Scan for the cell matching the given text and deliver its [x, y] coordinate at center. 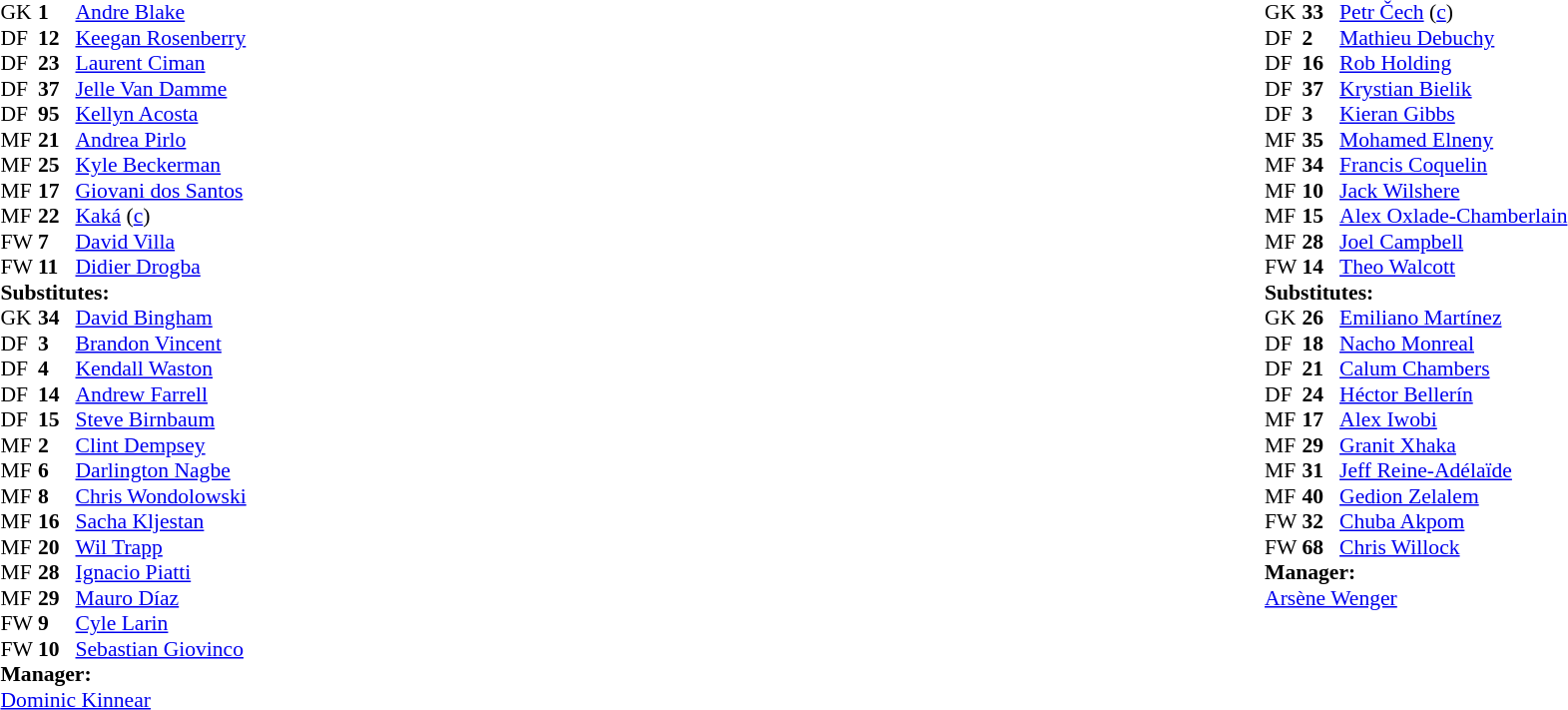
26 [1321, 319]
Jeff Reine-Adélaïde [1453, 470]
Héctor Bellerín [1453, 394]
Gedion Zelalem [1453, 496]
Alex Oxlade-Chamberlain [1453, 217]
Nacho Monreal [1453, 344]
Petr Čech (c) [1453, 13]
20 [57, 547]
95 [57, 115]
Sacha Kljestan [162, 522]
Jelle Van Damme [162, 89]
68 [1321, 547]
24 [1321, 394]
12 [57, 38]
Kellyn Acosta [162, 115]
Theo Walcott [1453, 267]
Clint Dempsey [162, 445]
Mathieu Debuchy [1453, 38]
Chuba Akpom [1453, 522]
Mauro Díaz [162, 598]
Steve Birnbaum [162, 420]
18 [1321, 344]
9 [57, 624]
Krystian Bielik [1453, 89]
Brandon Vincent [162, 344]
32 [1321, 522]
Joel Campbell [1453, 242]
Arsène Wenger [1415, 598]
Granit Xhaka [1453, 445]
23 [57, 63]
Kendall Waston [162, 368]
Alex Iwobi [1453, 420]
Andrew Farrell [162, 394]
Calum Chambers [1453, 368]
Giovani dos Santos [162, 191]
40 [1321, 496]
Chris Wondolowski [162, 496]
Cyle Larin [162, 624]
25 [57, 165]
Kyle Beckerman [162, 165]
Keegan Rosenberry [162, 38]
Kaká (c) [162, 217]
6 [57, 470]
1 [57, 13]
22 [57, 217]
35 [1321, 140]
33 [1321, 13]
Ignacio Piatti [162, 572]
Mohamed Elneny [1453, 140]
31 [1321, 470]
4 [57, 368]
Rob Holding [1453, 63]
11 [57, 267]
7 [57, 242]
Wil Trapp [162, 547]
8 [57, 496]
Jack Wilshere [1453, 191]
Laurent Ciman [162, 63]
David Villa [162, 242]
Darlington Nagbe [162, 470]
Chris Willock [1453, 547]
Emiliano Martínez [1453, 319]
Kieran Gibbs [1453, 115]
Didier Drogba [162, 267]
David Bingham [162, 319]
Sebastian Giovinco [162, 649]
Andrea Pirlo [162, 140]
Andre Blake [162, 13]
Francis Coquelin [1453, 165]
